Search for the cell housing the specified text and yield its [X, Y] center coordinate. 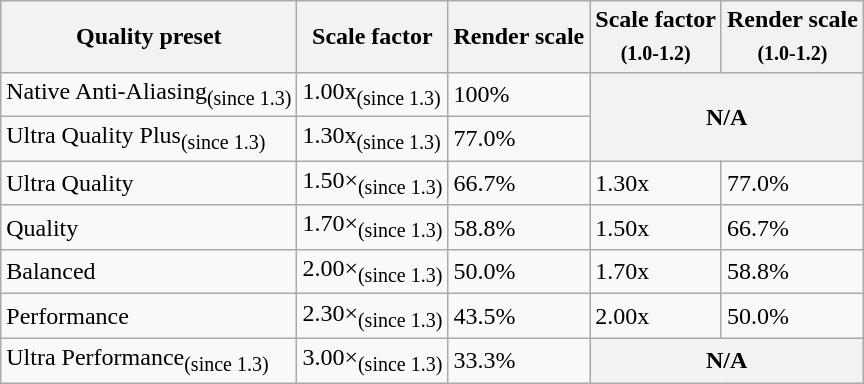
Render scale(1.0-1.2) [792, 36]
Scale factor(1.0-1.2) [656, 36]
Native Anti-Aliasing(since 1.3) [149, 94]
1.70x [656, 271]
Balanced [149, 271]
Render scale [519, 36]
2.00×(since 1.3) [372, 271]
1.00x(since 1.3) [372, 94]
Scale factor [372, 36]
2.00x [656, 316]
1.30x [656, 183]
1.50×(since 1.3) [372, 183]
43.5% [519, 316]
Ultra Quality [149, 183]
Quality preset [149, 36]
2.30×(since 1.3) [372, 316]
Ultra Performance(since 1.3) [149, 360]
1.50x [656, 227]
33.3% [519, 360]
Quality [149, 227]
1.70×(since 1.3) [372, 227]
Ultra Quality Plus(since 1.3) [149, 138]
3.00×(since 1.3) [372, 360]
1.30x(since 1.3) [372, 138]
100% [519, 94]
Performance [149, 316]
